Capture the cell that displays the provided text and extract its [x, y] central coordinate. 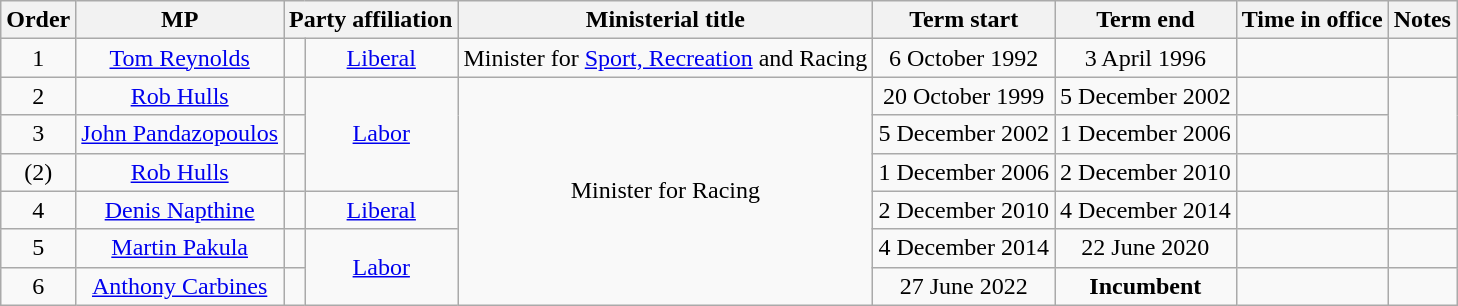
Tom Reynolds [180, 58]
3 April 1996 [1146, 58]
Denis Napthine [180, 210]
1 [38, 58]
(2) [38, 172]
4 [38, 210]
MP [180, 20]
Ministerial title [666, 20]
Anthony Carbines [180, 286]
3 [38, 134]
20 October 1999 [964, 96]
Minister for Sport, Recreation and Racing [666, 58]
Incumbent [1146, 286]
5 [38, 248]
Term start [964, 20]
John Pandazopoulos [180, 134]
Party affiliation [371, 20]
6 October 1992 [964, 58]
2 [38, 96]
Minister for Racing [666, 191]
Time in office [1312, 20]
6 [38, 286]
Notes [1422, 20]
27 June 2022 [964, 286]
Term end [1146, 20]
22 June 2020 [1146, 248]
Order [38, 20]
Martin Pakula [180, 248]
